Capture the cell that displays the provided text and extract its (X, Y) central coordinate. 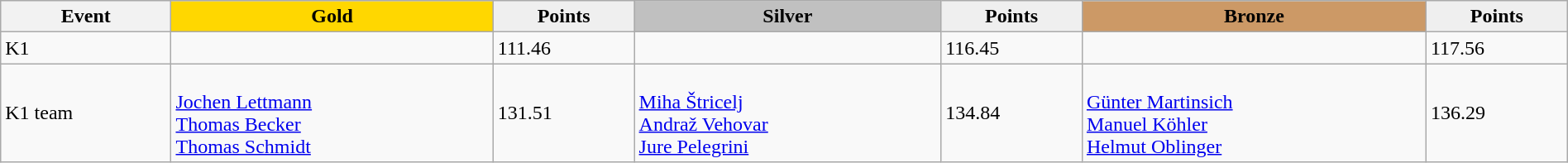
131.51 (564, 113)
Miha ŠtriceljAndraž VehovarJure Pelegrini (787, 113)
117.56 (1497, 48)
134.84 (1012, 113)
Silver (787, 17)
K1 team (86, 113)
Jochen LettmannThomas BeckerThomas Schmidt (332, 113)
Günter MartinsichManuel KöhlerHelmut Oblinger (1254, 113)
Gold (332, 17)
136.29 (1497, 113)
Bronze (1254, 17)
K1 (86, 48)
111.46 (564, 48)
116.45 (1012, 48)
Event (86, 17)
